Provide the [X, Y] coordinate of the cell's center where the given text is located.  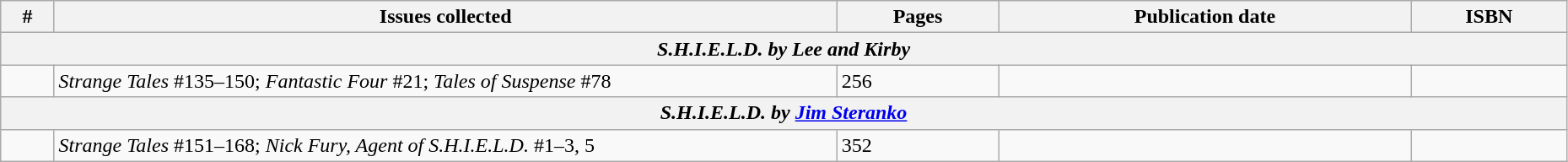
Publication date [1205, 17]
Strange Tales #151–168; Nick Fury, Agent of S.H.I.E.L.D. #1–3, 5 [445, 145]
Issues collected [445, 17]
ISBN [1489, 17]
S.H.I.E.L.D. by Lee and Kirby [784, 49]
S.H.I.E.L.D. by Jim Steranko [784, 113]
Strange Tales #135–150; Fantastic Four #21; Tales of Suspense #78 [445, 81]
352 [918, 145]
256 [918, 81]
# [27, 17]
Pages [918, 17]
